Pinpoint the cell where the given text exists, returning its (X, Y) midpoint coordinate. 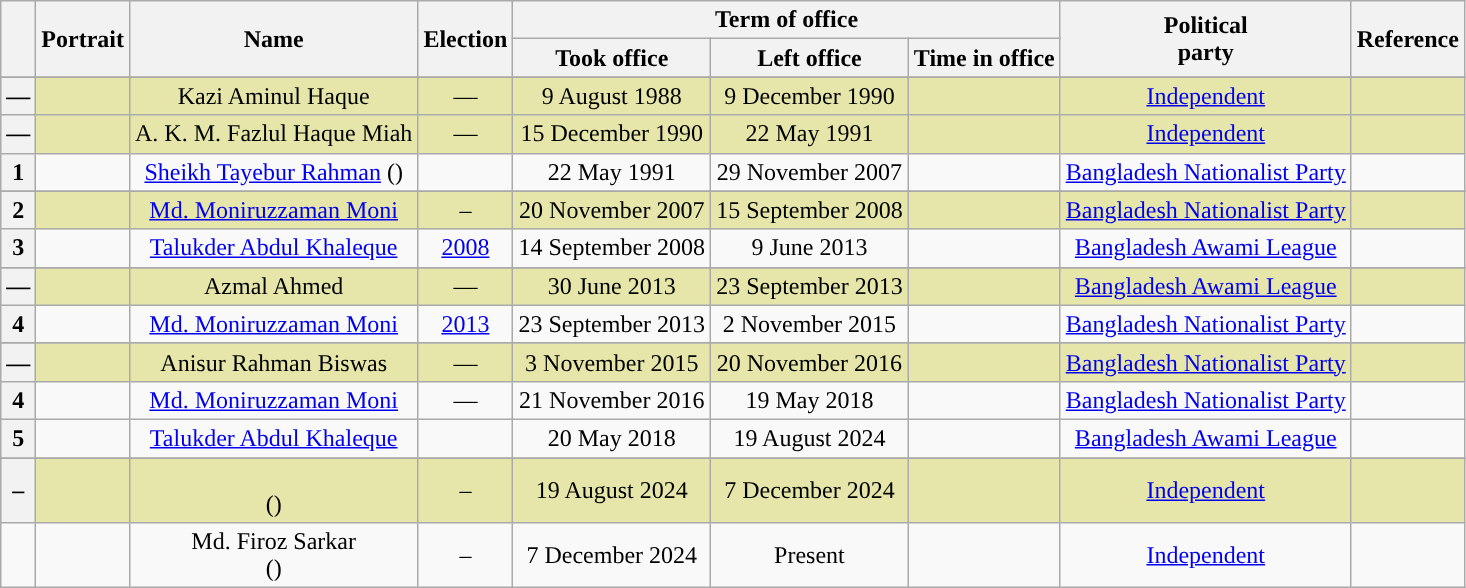
Name (273, 39)
2 November 2015 (810, 324)
30 June 2013 (612, 286)
1 (18, 172)
() (273, 490)
Azmal Ahmed (273, 286)
9 June 2013 (810, 248)
5 (18, 438)
Reference (1408, 39)
21 November 2016 (612, 400)
15 December 1990 (612, 134)
Anisur Rahman Biswas (273, 362)
20 November 2007 (612, 210)
Term of office (786, 20)
20 May 2018 (612, 438)
2 (18, 210)
Took office (612, 58)
Kazi Aminul Haque (273, 96)
Present (810, 556)
20 November 2016 (810, 362)
9 December 1990 (810, 96)
2013 (466, 324)
Political party (1206, 39)
19 May 2018 (810, 400)
Left office (810, 58)
3 November 2015 (612, 362)
Time in office (984, 58)
Md. Firoz Sarkar() (273, 556)
15 September 2008 (810, 210)
2008 (466, 248)
9 August 1988 (612, 96)
Election (466, 39)
A. K. M. Fazlul Haque Miah (273, 134)
Sheikh Tayebur Rahman () (273, 172)
Portrait (83, 39)
3 (18, 248)
14 September 2008 (612, 248)
29 November 2007 (810, 172)
